Search for the cell housing the specified text and yield its (X, Y) center coordinate. 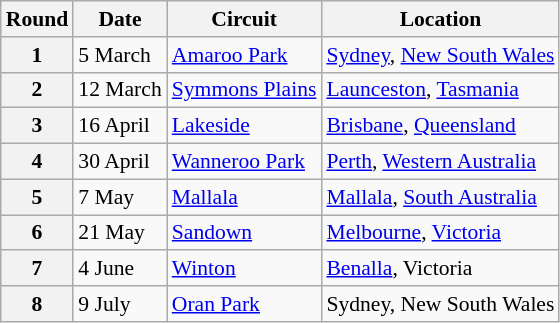
12 March (120, 90)
Mallala, South Australia (440, 197)
Winton (244, 269)
21 May (120, 233)
Symmons Plains (244, 90)
Round (38, 19)
Amaroo Park (244, 55)
Lakeside (244, 126)
Launceston, Tasmania (440, 90)
Oran Park (244, 304)
16 April (120, 126)
2 (38, 90)
1 (38, 55)
3 (38, 126)
5 (38, 197)
Melbourne, Victoria (440, 233)
5 March (120, 55)
Wanneroo Park (244, 162)
Location (440, 19)
Benalla, Victoria (440, 269)
4 (38, 162)
6 (38, 233)
8 (38, 304)
Brisbane, Queensland (440, 126)
30 April (120, 162)
9 July (120, 304)
4 June (120, 269)
Sandown (244, 233)
Perth, Western Australia (440, 162)
7 (38, 269)
7 May (120, 197)
Circuit (244, 19)
Date (120, 19)
Mallala (244, 197)
